Return [x, y] of the center of cell containing provided text 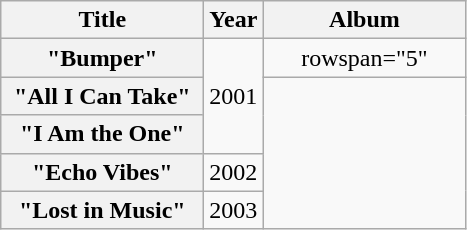
"Echo Vibes" [102, 172]
rowspan="5" [364, 58]
"Bumper" [102, 58]
"I Am the One" [102, 134]
"Lost in Music" [102, 210]
2002 [234, 172]
Album [364, 20]
Title [102, 20]
2003 [234, 210]
"All I Can Take" [102, 96]
2001 [234, 96]
Year [234, 20]
